Identify which cell holds the provided text, then report its [x, y] central coordinate. 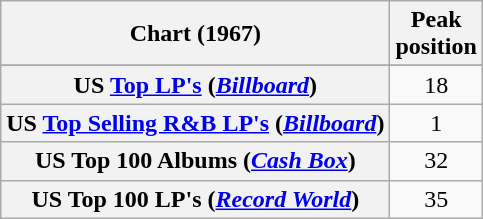
35 [436, 199]
US Top 100 LP's (Record World) [196, 199]
Chart (1967) [196, 34]
US Top 100 Albums (Cash Box) [196, 161]
Peakposition [436, 34]
US Top LP's (Billboard) [196, 85]
US Top Selling R&B LP's (Billboard) [196, 123]
32 [436, 161]
1 [436, 123]
18 [436, 85]
